Output the (X, Y) coordinate of the center of the cell containing the given text.  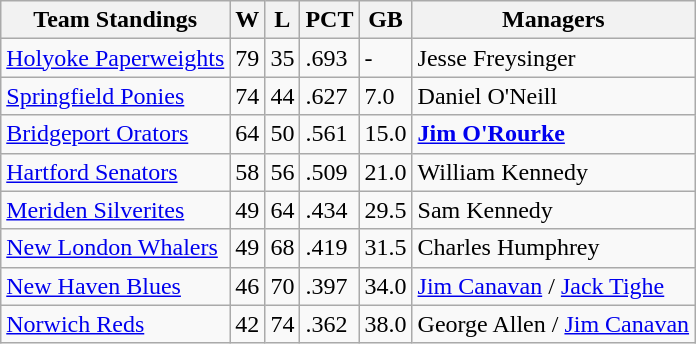
.362 (330, 324)
58 (248, 172)
42 (248, 324)
- (386, 58)
Team Standings (116, 20)
79 (248, 58)
Managers (554, 20)
Bridgeport Orators (116, 134)
7.0 (386, 96)
PCT (330, 20)
38.0 (386, 324)
.627 (330, 96)
Daniel O'Neill (554, 96)
34.0 (386, 286)
.509 (330, 172)
.434 (330, 210)
New Haven Blues (116, 286)
29.5 (386, 210)
.419 (330, 248)
46 (248, 286)
31.5 (386, 248)
70 (282, 286)
50 (282, 134)
Sam Kennedy (554, 210)
35 (282, 58)
68 (282, 248)
Charles Humphrey (554, 248)
George Allen / Jim Canavan (554, 324)
William Kennedy (554, 172)
56 (282, 172)
New London Whalers (116, 248)
Norwich Reds (116, 324)
GB (386, 20)
21.0 (386, 172)
.693 (330, 58)
44 (282, 96)
Jim O'Rourke (554, 134)
.397 (330, 286)
Holyoke Paperweights (116, 58)
Meriden Silverites (116, 210)
Hartford Senators (116, 172)
Jesse Freysinger (554, 58)
L (282, 20)
W (248, 20)
15.0 (386, 134)
Jim Canavan / Jack Tighe (554, 286)
Springfield Ponies (116, 96)
.561 (330, 134)
